Scan for the cell matching the given text and deliver its (X, Y) coordinate at center. 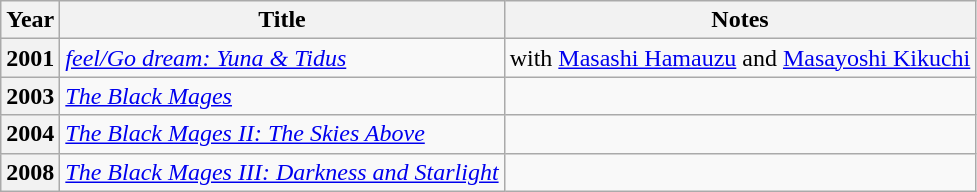
2008 (30, 172)
The Black Mages II: The Skies Above (282, 134)
The Black Mages III: Darkness and Starlight (282, 172)
with Masashi Hamauzu and Masayoshi Kikuchi (740, 58)
2004 (30, 134)
2003 (30, 96)
Notes (740, 20)
Year (30, 20)
2001 (30, 58)
The Black Mages (282, 96)
feel/Go dream: Yuna & Tidus (282, 58)
Title (282, 20)
